Search for the cell housing the specified text and yield its (X, Y) center coordinate. 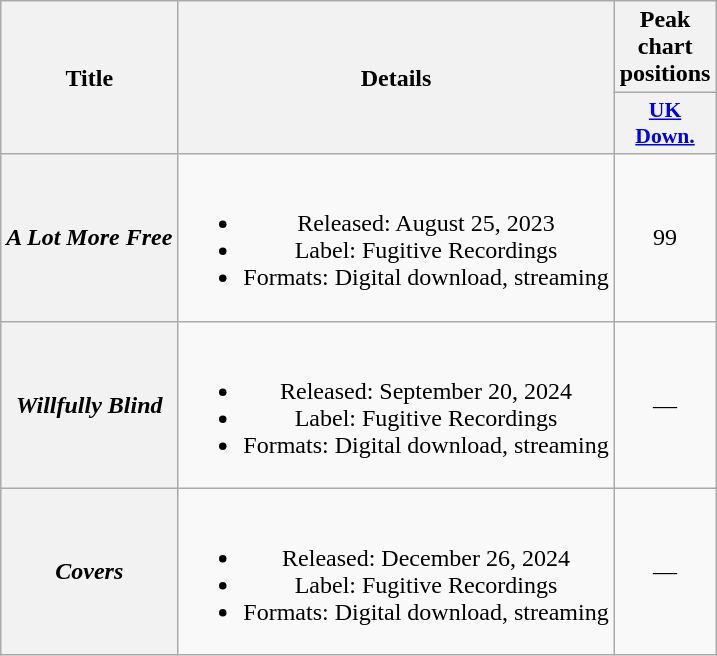
Released: December 26, 2024Label: Fugitive RecordingsFormats: Digital download, streaming (396, 572)
Title (90, 78)
Released: September 20, 2024Label: Fugitive RecordingsFormats: Digital download, streaming (396, 404)
Covers (90, 572)
A Lot More Free (90, 238)
Willfully Blind (90, 404)
99 (665, 238)
UKDown. (665, 124)
Details (396, 78)
Released: August 25, 2023Label: Fugitive RecordingsFormats: Digital download, streaming (396, 238)
Peak chart positions (665, 47)
